Search for the cell housing the specified text and yield its (X, Y) center coordinate. 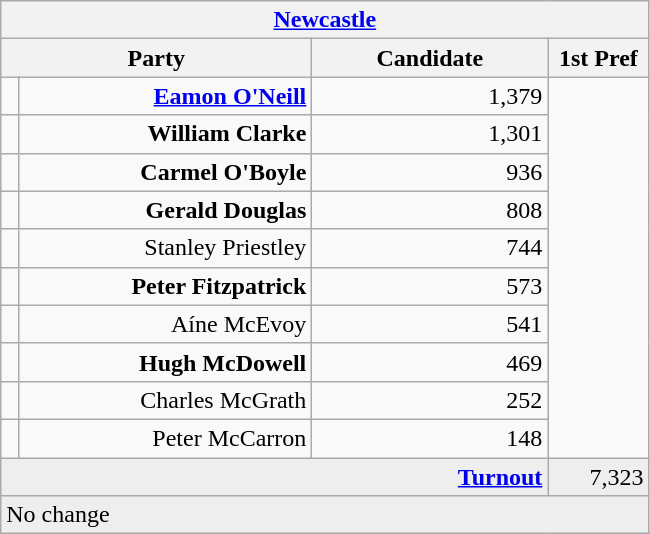
Candidate (430, 58)
Party (156, 58)
541 (430, 324)
148 (430, 438)
Stanley Priestley (165, 248)
Eamon O'Neill (165, 96)
Turnout (274, 477)
252 (430, 400)
1,301 (430, 134)
No change (325, 515)
Gerald Douglas (165, 210)
573 (430, 286)
1,379 (430, 96)
Carmel O'Boyle (165, 172)
Hugh McDowell (165, 362)
Peter McCarron (165, 438)
7,323 (598, 477)
744 (430, 248)
Charles McGrath (165, 400)
Peter Fitzpatrick (165, 286)
808 (430, 210)
936 (430, 172)
1st Pref (598, 58)
William Clarke (165, 134)
Aíne McEvoy (165, 324)
469 (430, 362)
Newcastle (325, 20)
